Pinpoint the cell where the given text exists, returning its [X, Y] midpoint coordinate. 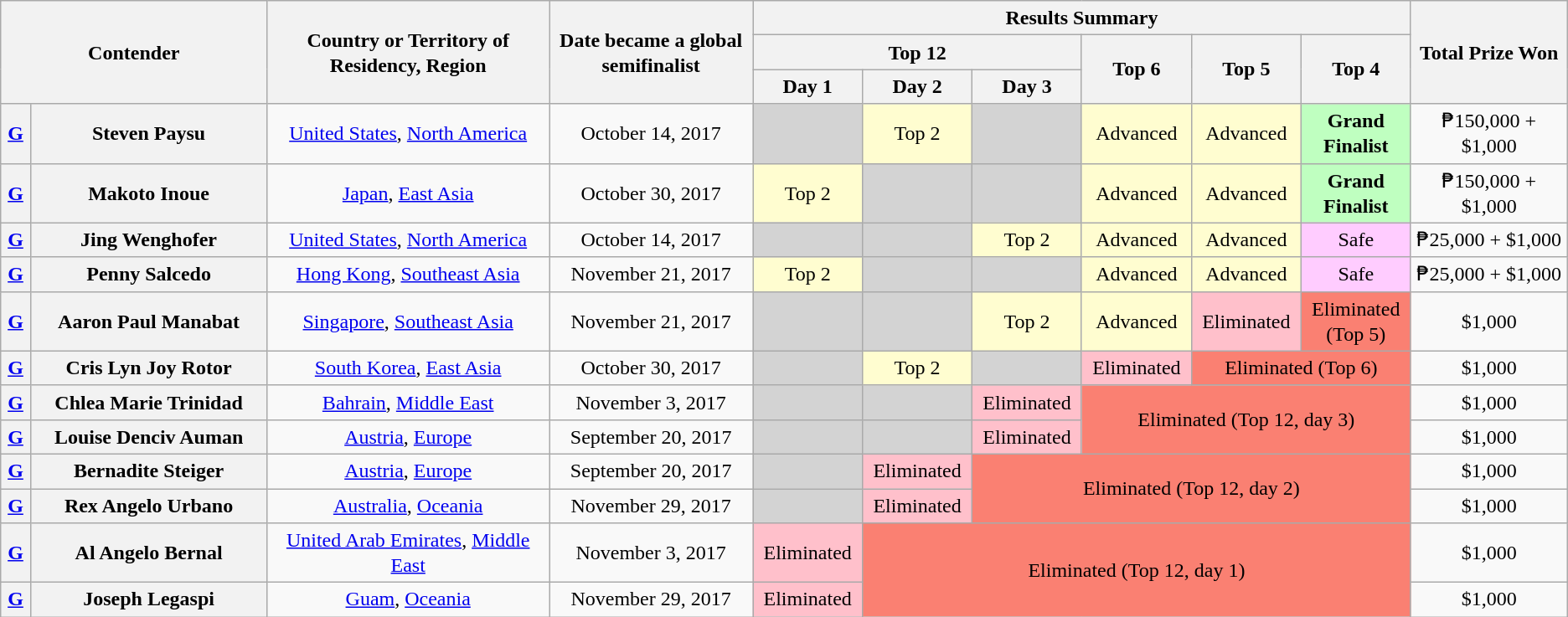
Eliminated (Top 12, day 1) [1137, 570]
Day 2 [918, 87]
Louise Denciv Auman [149, 437]
Japan, East Asia [409, 193]
Joseph Legaspi [149, 599]
South Korea, East Asia [409, 368]
Contender [134, 52]
Total Prize Won [1489, 52]
Australia, Oceania [409, 506]
Eliminated (Top 5) [1355, 321]
Aaron Paul Manabat [149, 321]
Penny Salcedo [149, 275]
Top 12 [918, 52]
Date became a global semifinalist [652, 52]
Cris Lyn Joy Rotor [149, 368]
Jing Wenghofer [149, 239]
Eliminated (Top 6) [1301, 368]
Al Angelo Bernal [149, 553]
Bernadite Steiger [149, 470]
Country or Territory of Residency, Region [409, 52]
Steven Paysu [149, 134]
Top 5 [1246, 69]
Chlea Marie Trinidad [149, 402]
Makoto Inoue [149, 193]
Bahrain, Middle East [409, 402]
Eliminated (Top 12, day 3) [1246, 419]
Rex Angelo Urbano [149, 506]
Top 6 [1136, 69]
Top 4 [1355, 69]
United Arab Emirates, Middle East [409, 553]
Guam, Oceania [409, 599]
Eliminated (Top 12, day 2) [1192, 488]
Hong Kong, Southeast Asia [409, 275]
Results Summary [1082, 18]
Singapore, Southeast Asia [409, 321]
Day 1 [807, 87]
Day 3 [1027, 87]
